Capture the cell that displays the provided text and extract its (X, Y) central coordinate. 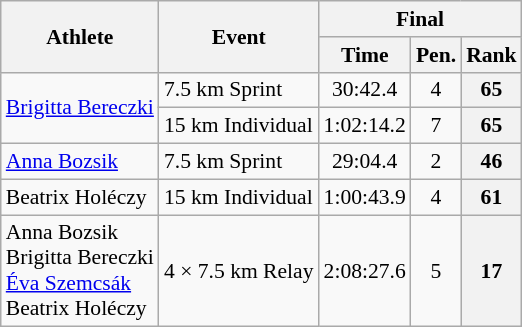
Anna Bozsik (80, 162)
2 (436, 162)
2:08:27.6 (365, 271)
Final (420, 19)
17 (492, 271)
Athlete (80, 36)
Anna BozsikBrigitta BereczkiÉva SzemcsákBeatrix Holéczy (80, 271)
Rank (492, 55)
46 (492, 162)
29:04.4 (365, 162)
Event (239, 36)
4 × 7.5 km Relay (239, 271)
61 (492, 197)
30:42.4 (365, 90)
Brigitta Bereczki (80, 108)
5 (436, 271)
1:00:43.9 (365, 197)
Time (365, 55)
Beatrix Holéczy (80, 197)
7 (436, 126)
1:02:14.2 (365, 126)
Pen. (436, 55)
